Detect which cell encompasses the target text, then output its [x, y] center coordinate. 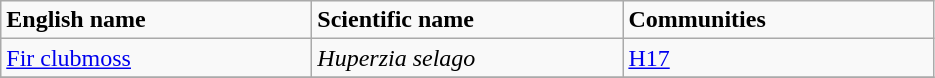
Scientific name [468, 20]
Communities [778, 20]
English name [156, 20]
H17 [778, 58]
Huperzia selago [468, 58]
Fir clubmoss [156, 58]
